Determine the (x, y) coordinate at the center of the cell enclosing the given text.  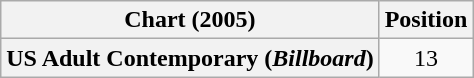
Position (426, 20)
US Adult Contemporary (Billboard) (190, 58)
Chart (2005) (190, 20)
13 (426, 58)
